Output the (x, y) coordinate of the center of the cell containing the given text.  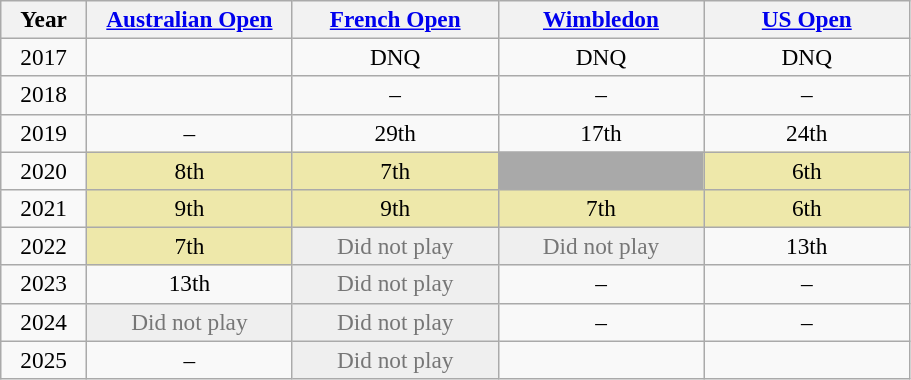
2020 (44, 170)
2021 (44, 208)
Year (44, 19)
French Open (395, 19)
2022 (44, 246)
US Open (807, 19)
2023 (44, 284)
Australian Open (190, 19)
17th (601, 133)
2019 (44, 133)
8th (190, 170)
Wimbledon (601, 19)
2024 (44, 322)
2018 (44, 95)
2017 (44, 57)
2025 (44, 359)
24th (807, 133)
29th (395, 133)
